Detect which cell encompasses the target text, then output its (X, Y) center coordinate. 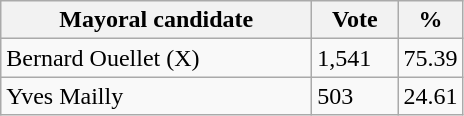
Yves Mailly (156, 96)
Vote (355, 20)
24.61 (430, 96)
75.39 (430, 58)
Mayoral candidate (156, 20)
Bernard Ouellet (X) (156, 58)
1,541 (355, 58)
503 (355, 96)
% (430, 20)
